Find where the given text appears and provide that cell's center as (x, y) coordinate. 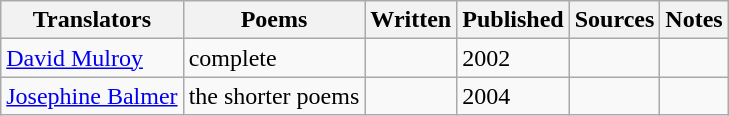
2004 (513, 96)
Translators (92, 20)
Sources (614, 20)
2002 (513, 58)
Published (513, 20)
Josephine Balmer (92, 96)
the shorter poems (274, 96)
Written (411, 20)
complete (274, 58)
Poems (274, 20)
David Mulroy (92, 58)
Notes (694, 20)
